For the text-containing cell, return its midpoint in (X, Y) coordinate format. 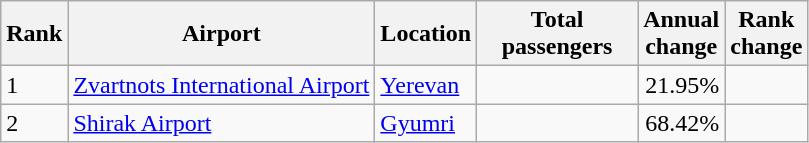
Rank (34, 34)
21.95% (682, 85)
1 (34, 85)
Annualchange (682, 34)
Location (426, 34)
Yerevan (426, 85)
2 (34, 123)
Totalpassengers (558, 34)
Gyumri (426, 123)
Shirak Airport (222, 123)
68.42% (682, 123)
Zvartnots International Airport (222, 85)
Airport (222, 34)
Rankchange (766, 34)
